Identify which cell holds the provided text, then report its [x, y] central coordinate. 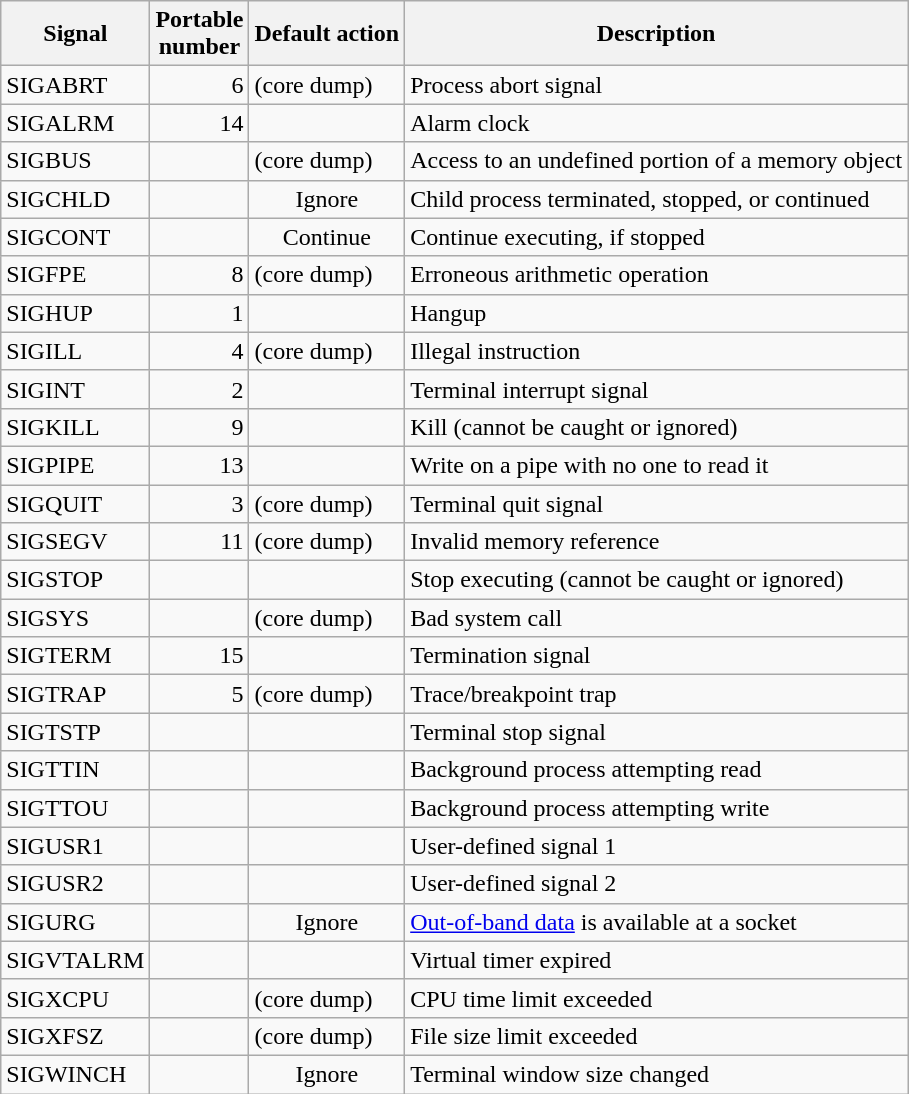
Portablenumber [200, 34]
11 [200, 542]
SIGINT [76, 389]
14 [200, 123]
SIGVTALRM [76, 960]
SIGTRAP [76, 694]
8 [200, 275]
Continue executing, if stopped [656, 237]
File size limit exceeded [656, 1036]
User-defined signal 1 [656, 846]
4 [200, 351]
SIGBUS [76, 161]
Hangup [656, 313]
User-defined signal 2 [656, 884]
SIGSTOP [76, 580]
Background process attempting write [656, 808]
SIGTTIN [76, 770]
Terminal quit signal [656, 503]
SIGWINCH [76, 1074]
Write on a pipe with no one to read it [656, 465]
SIGHUP [76, 313]
SIGTTOU [76, 808]
Terminal interrupt signal [656, 389]
Termination signal [656, 656]
SIGURG [76, 922]
Invalid memory reference [656, 542]
9 [200, 427]
SIGUSR1 [76, 846]
Virtual timer expired [656, 960]
3 [200, 503]
Bad system call [656, 618]
Child process terminated, stopped, or continued [656, 199]
Terminal stop signal [656, 732]
Kill (cannot be caught or ignored) [656, 427]
5 [200, 694]
SIGXCPU [76, 998]
Terminal window size changed [656, 1074]
Continue [327, 237]
Access to an undefined portion of a memory object [656, 161]
Signal [76, 34]
SIGUSR2 [76, 884]
Trace/breakpoint trap [656, 694]
SIGQUIT [76, 503]
SIGFPE [76, 275]
Illegal instruction [656, 351]
SIGABRT [76, 85]
SIGKILL [76, 427]
Erroneous arithmetic operation [656, 275]
SIGALRM [76, 123]
SIGTERM [76, 656]
SIGXFSZ [76, 1036]
Description [656, 34]
Stop executing (cannot be caught or ignored) [656, 580]
1 [200, 313]
Out-of-band data is available at a socket [656, 922]
SIGSYS [76, 618]
SIGCONT [76, 237]
2 [200, 389]
SIGSEGV [76, 542]
SIGILL [76, 351]
Default action [327, 34]
6 [200, 85]
Process abort signal [656, 85]
Alarm clock [656, 123]
SIGCHLD [76, 199]
Background process attempting read [656, 770]
SIGTSTP [76, 732]
SIGPIPE [76, 465]
CPU time limit exceeded [656, 998]
15 [200, 656]
13 [200, 465]
